Search for the cell housing the specified text and yield its (x, y) center coordinate. 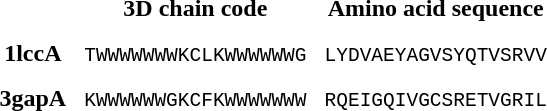
TWWWWWWWKCLKWWWWWWG (196, 53)
